Determine the [x, y] coordinate at the center of the cell enclosing the given text.  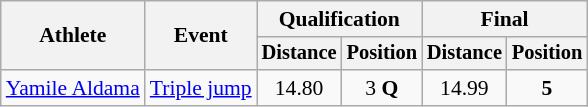
Triple jump [201, 88]
14.99 [464, 88]
3 Q [382, 88]
Qualification [340, 19]
5 [547, 88]
14.80 [300, 88]
Final [504, 19]
Athlete [73, 36]
Event [201, 36]
Yamile Aldama [73, 88]
